Scan for the cell matching the given text and deliver its [X, Y] coordinate at center. 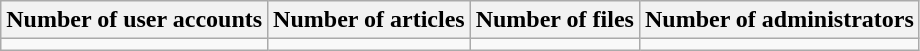
Number of user accounts [134, 20]
Number of articles [370, 20]
Number of administrators [779, 20]
Number of files [554, 20]
